Scan for the cell matching the given text and deliver its (x, y) coordinate at center. 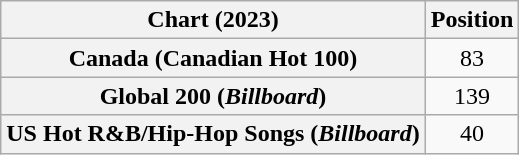
Canada (Canadian Hot 100) (213, 58)
Position (472, 20)
Chart (2023) (213, 20)
Global 200 (Billboard) (213, 96)
US Hot R&B/Hip-Hop Songs (Billboard) (213, 134)
83 (472, 58)
139 (472, 96)
40 (472, 134)
